Capture the cell that displays the provided text and extract its (X, Y) central coordinate. 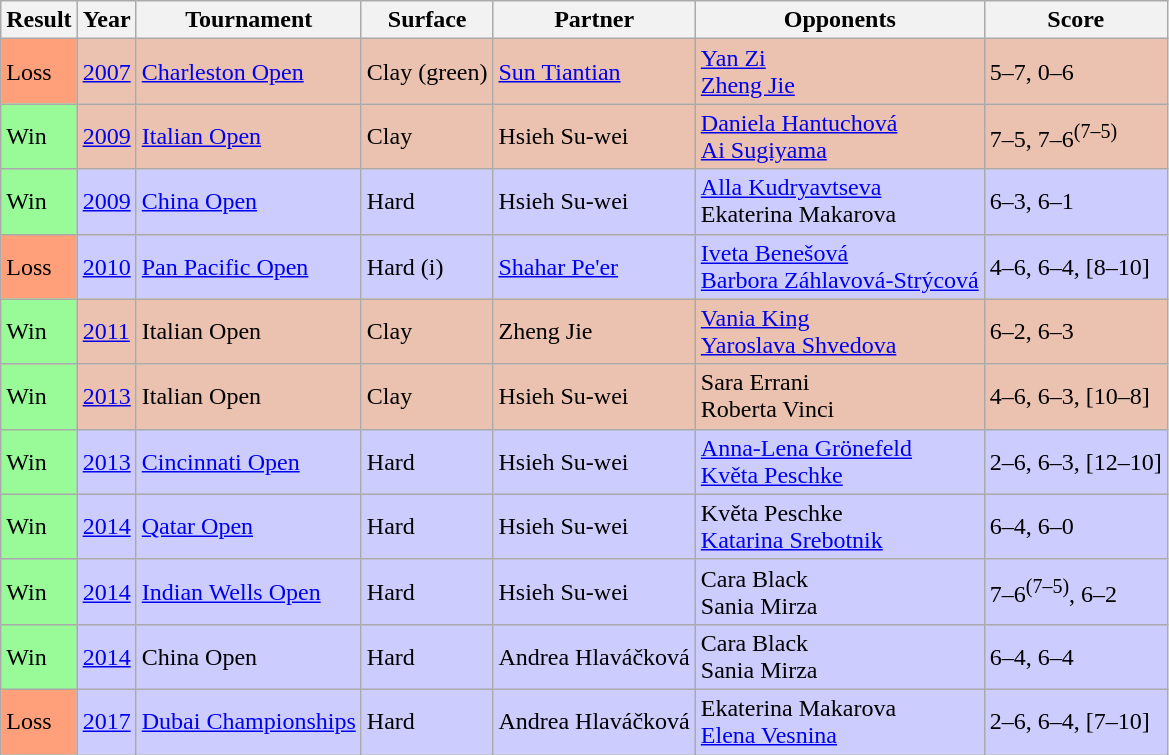
5–7, 0–6 (1076, 72)
Opponents (840, 20)
Zheng Jie (594, 332)
2–6, 6–4, [7–10] (1076, 722)
4–6, 6–4, [8–10] (1076, 266)
6–4, 6–0 (1076, 526)
Anna-Lena Grönefeld Květa Peschke (840, 462)
Qatar Open (248, 526)
Year (106, 20)
Surface (427, 20)
Yan Zi Zheng Jie (840, 72)
Cincinnati Open (248, 462)
Indian Wells Open (248, 592)
2010 (106, 266)
Score (1076, 20)
2–6, 6–3, [12–10] (1076, 462)
Charleston Open (248, 72)
Dubai Championships (248, 722)
Vania King Yaroslava Shvedova (840, 332)
2007 (106, 72)
6–3, 6–1 (1076, 202)
Ekaterina Makarova Elena Vesnina (840, 722)
2011 (106, 332)
Sun Tiantian (594, 72)
Hard (i) (427, 266)
4–6, 6–3, [10–8] (1076, 396)
Iveta Benešová Barbora Záhlavová-Strýcová (840, 266)
Result (39, 20)
Shahar Pe'er (594, 266)
Daniela Hantuchová Ai Sugiyama (840, 136)
Květa Peschke Katarina Srebotnik (840, 526)
Partner (594, 20)
6–4, 6–4 (1076, 656)
Sara Errani Roberta Vinci (840, 396)
Pan Pacific Open (248, 266)
7–6(7–5), 6–2 (1076, 592)
Tournament (248, 20)
2017 (106, 722)
6–2, 6–3 (1076, 332)
7–5, 7–6(7–5) (1076, 136)
Clay (green) (427, 72)
Alla Kudryavtseva Ekaterina Makarova (840, 202)
